Capture the cell that displays the provided text and extract its (X, Y) central coordinate. 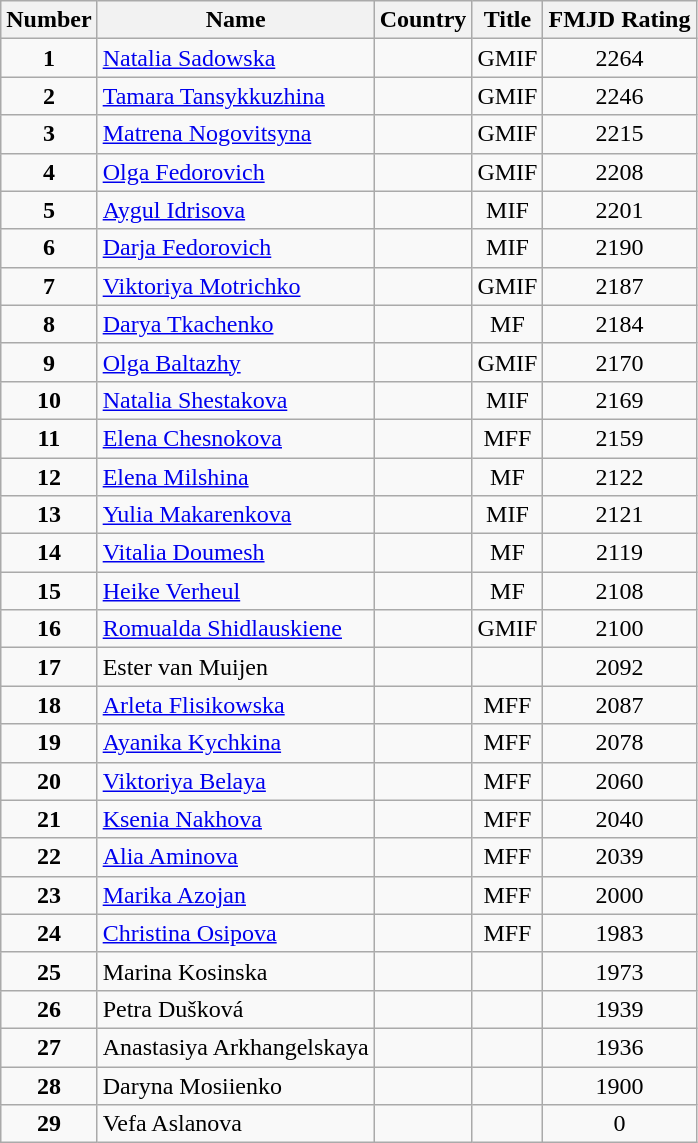
11 (49, 438)
Daryna Mosiienko (236, 1085)
2208 (620, 172)
12 (49, 477)
4 (49, 172)
21 (49, 819)
2187 (620, 286)
2100 (620, 629)
1 (49, 58)
1939 (620, 1009)
Title (508, 20)
17 (49, 667)
2169 (620, 400)
22 (49, 857)
Name (236, 20)
Vitalia Doumesh (236, 553)
Olga Baltazhy (236, 362)
Darja Fedorovich (236, 248)
Tamara Tansykkuzhina (236, 96)
1973 (620, 971)
1900 (620, 1085)
Viktoriya Belaya (236, 781)
7 (49, 286)
0 (620, 1124)
Arleta Flisikowska (236, 705)
Elena Milshina (236, 477)
2264 (620, 58)
2190 (620, 248)
29 (49, 1124)
13 (49, 515)
2201 (620, 210)
20 (49, 781)
3 (49, 134)
2159 (620, 438)
Number (49, 20)
1983 (620, 933)
Vefa Aslanova (236, 1124)
Heike Verheul (236, 591)
2087 (620, 705)
2119 (620, 553)
2092 (620, 667)
8 (49, 324)
Alia Aminova (236, 857)
Elena Chesnokova (236, 438)
2 (49, 96)
Natalia Sadowska (236, 58)
2121 (620, 515)
26 (49, 1009)
2215 (620, 134)
28 (49, 1085)
2246 (620, 96)
Ksenia Nakhova (236, 819)
2108 (620, 591)
5 (49, 210)
Christina Osipova (236, 933)
Olga Fedorovich (236, 172)
2000 (620, 895)
Anastasiya Arkhangelskaya (236, 1047)
27 (49, 1047)
19 (49, 743)
1936 (620, 1047)
Yulia Makarenkova (236, 515)
24 (49, 933)
9 (49, 362)
14 (49, 553)
Viktoriya Motrichko (236, 286)
Ayanika Kychkina (236, 743)
18 (49, 705)
25 (49, 971)
Ester van Muijen (236, 667)
6 (49, 248)
2040 (620, 819)
2170 (620, 362)
Country (423, 20)
Romualda Shidlauskiene (236, 629)
2060 (620, 781)
Natalia Shestakova (236, 400)
Petra Dušková (236, 1009)
16 (49, 629)
2184 (620, 324)
Marika Azojan (236, 895)
15 (49, 591)
10 (49, 400)
FMJD Rating (620, 20)
2122 (620, 477)
Darya Tkachenko (236, 324)
23 (49, 895)
Matrena Nogovitsyna (236, 134)
Aygul Idrisova (236, 210)
2039 (620, 857)
Marina Kosinska (236, 971)
2078 (620, 743)
